Extract the (X, Y) coordinate from the center of the cell holding the provided text.  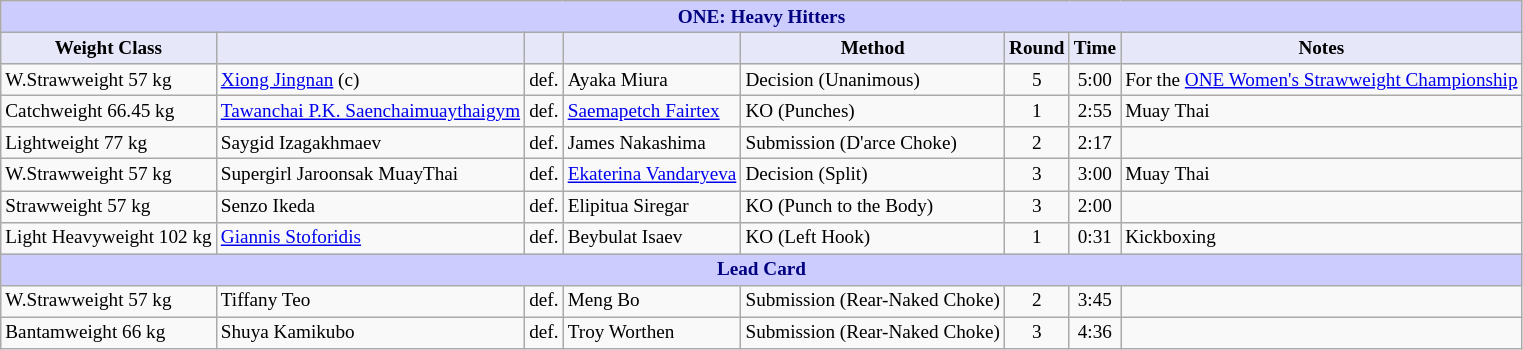
Bantamweight 66 kg (108, 333)
Senzo Ikeda (370, 206)
Time (1094, 48)
Light Heavyweight 102 kg (108, 238)
3:00 (1094, 175)
Saemapetch Fairtex (652, 111)
Elipitua Siregar (652, 206)
Decision (Split) (873, 175)
KO (Punch to the Body) (873, 206)
0:31 (1094, 238)
Ayaka Miura (652, 80)
Giannis Stoforidis (370, 238)
Beybulat Isaev (652, 238)
2:17 (1094, 143)
James Nakashima (652, 143)
Saygid Izagakhmaev (370, 143)
5:00 (1094, 80)
Decision (Unanimous) (873, 80)
Troy Worthen (652, 333)
Lead Card (762, 270)
3:45 (1094, 301)
Weight Class (108, 48)
Kickboxing (1322, 238)
Supergirl Jaroonsak MuayThai (370, 175)
For the ONE Women's Strawweight Championship (1322, 80)
4:36 (1094, 333)
Notes (1322, 48)
Lightweight 77 kg (108, 143)
KO (Left Hook) (873, 238)
ONE: Heavy Hitters (762, 17)
Shuya Kamikubo (370, 333)
Round (1036, 48)
Meng Bo (652, 301)
Ekaterina Vandaryeva (652, 175)
KO (Punches) (873, 111)
5 (1036, 80)
Xiong Jingnan (c) (370, 80)
Tawanchai P.K. Saenchaimuaythaigym (370, 111)
Strawweight 57 kg (108, 206)
2:55 (1094, 111)
Tiffany Teo (370, 301)
Submission (D'arce Choke) (873, 143)
2:00 (1094, 206)
Catchweight 66.45 kg (108, 111)
Method (873, 48)
